From the cell containing the given text, extract its center point as (X, Y) coordinate. 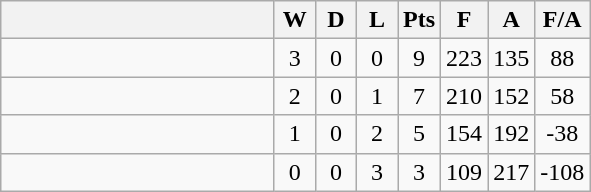
W (294, 20)
F/A (562, 20)
F (464, 20)
5 (420, 134)
Pts (420, 20)
154 (464, 134)
192 (512, 134)
223 (464, 58)
A (512, 20)
88 (562, 58)
135 (512, 58)
152 (512, 96)
217 (512, 172)
7 (420, 96)
-38 (562, 134)
210 (464, 96)
9 (420, 58)
L (376, 20)
D (336, 20)
109 (464, 172)
58 (562, 96)
-108 (562, 172)
